Extract the (x, y) coordinate from the center of the cell holding the provided text.  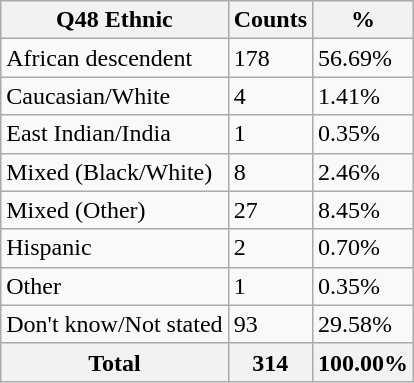
2.46% (364, 172)
100.00% (364, 362)
Caucasian/White (114, 96)
Hispanic (114, 248)
Mixed (Black/White) (114, 172)
Other (114, 286)
314 (270, 362)
African descendent (114, 58)
8 (270, 172)
% (364, 20)
93 (270, 324)
Q48 Ethnic (114, 20)
56.69% (364, 58)
1.41% (364, 96)
Total (114, 362)
8.45% (364, 210)
Mixed (Other) (114, 210)
2 (270, 248)
East Indian/India (114, 134)
178 (270, 58)
Counts (270, 20)
Don't know/Not stated (114, 324)
0.70% (364, 248)
29.58% (364, 324)
4 (270, 96)
27 (270, 210)
